Provide the [x, y] coordinate of the cell's center where the given text is located.  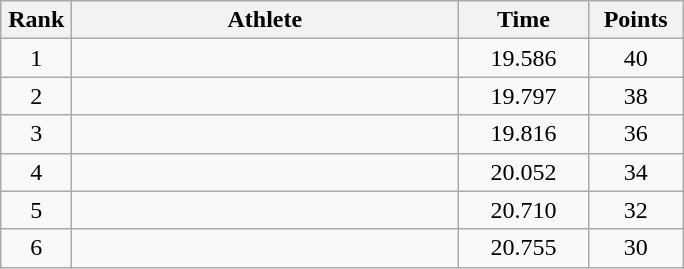
1 [36, 58]
5 [36, 210]
30 [636, 248]
36 [636, 134]
Athlete [265, 20]
20.052 [524, 172]
6 [36, 248]
38 [636, 96]
19.797 [524, 96]
3 [36, 134]
19.586 [524, 58]
2 [36, 96]
Points [636, 20]
20.710 [524, 210]
20.755 [524, 248]
40 [636, 58]
19.816 [524, 134]
Time [524, 20]
34 [636, 172]
4 [36, 172]
32 [636, 210]
Rank [36, 20]
